Find where the given text appears and provide that cell's center as [x, y] coordinate. 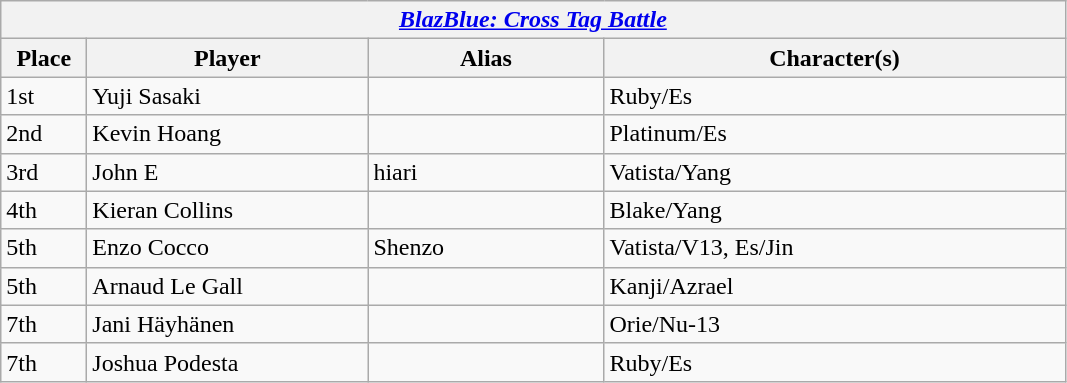
hiari [486, 172]
Vatista/V13, Es/Jin [834, 248]
Jani Häyhänen [228, 324]
4th [44, 210]
Platinum/Es [834, 134]
Vatista/Yang [834, 172]
2nd [44, 134]
Kanji/Azrael [834, 286]
Place [44, 58]
Player [228, 58]
Alias [486, 58]
Enzo Cocco [228, 248]
Shenzo [486, 248]
Arnaud Le Gall [228, 286]
Kevin Hoang [228, 134]
1st [44, 96]
Blake/Yang [834, 210]
Character(s) [834, 58]
3rd [44, 172]
Orie/Nu-13 [834, 324]
Kieran Collins [228, 210]
Joshua Podesta [228, 362]
BlazBlue: Cross Tag Battle [533, 20]
John E [228, 172]
Yuji Sasaki [228, 96]
